Search for the cell housing the specified text and yield its [X, Y] center coordinate. 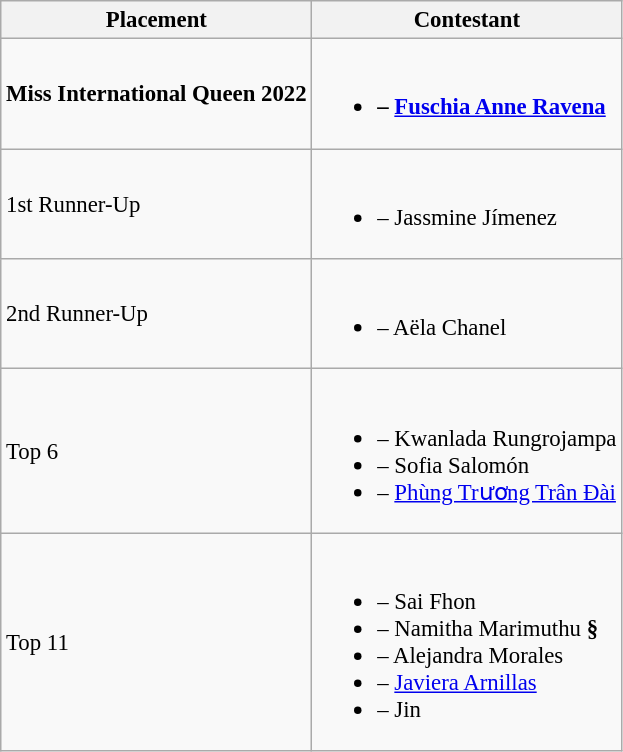
– Aëla Chanel [467, 314]
Top 6 [156, 451]
2nd Runner-Up [156, 314]
1st Runner-Up [156, 204]
– Fuschia Anne Ravena [467, 94]
– Kwanlada Rungrojampa – Sofia Salomón – Phùng Trương Trân Đài [467, 451]
– Sai Fhon – Namitha Marimuthu § – Alejandra Morales – Javiera Arnillas – Jin [467, 642]
Top 11 [156, 642]
Miss International Queen 2022 [156, 94]
Contestant [467, 20]
– Jassmine Jímenez [467, 204]
Placement [156, 20]
